Find where the given text appears and provide that cell's center as [X, Y] coordinate. 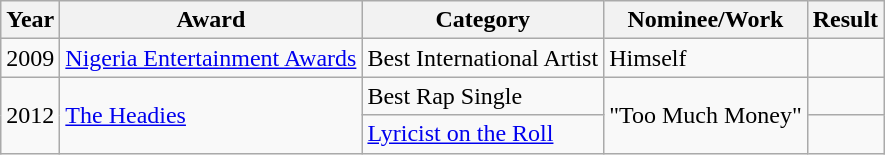
Category [483, 20]
2009 [30, 58]
The Headies [211, 115]
Year [30, 20]
"Too Much Money" [706, 115]
Nominee/Work [706, 20]
Nigeria Entertainment Awards [211, 58]
Himself [706, 58]
Best Rap Single [483, 96]
Award [211, 20]
Best International Artist [483, 58]
2012 [30, 115]
Result [845, 20]
Lyricist on the Roll [483, 134]
